Find where the given text appears and provide that cell's center as [X, Y] coordinate. 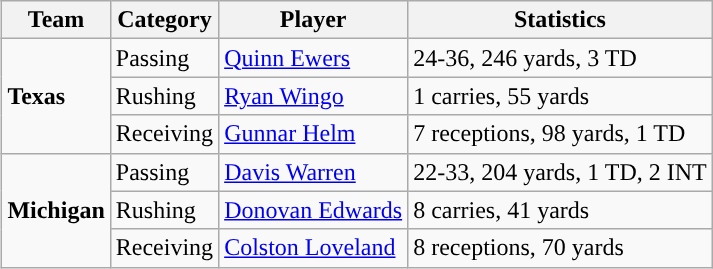
Davis Warren [314, 172]
7 receptions, 98 yards, 1 TD [560, 134]
1 carries, 55 yards [560, 96]
Category [164, 20]
Statistics [560, 20]
Quinn Ewers [314, 58]
8 receptions, 70 yards [560, 248]
Donovan Edwards [314, 210]
Colston Loveland [314, 248]
Ryan Wingo [314, 96]
Player [314, 20]
Gunnar Helm [314, 134]
22-33, 204 yards, 1 TD, 2 INT [560, 172]
Michigan [56, 210]
24-36, 246 yards, 3 TD [560, 58]
Team [56, 20]
8 carries, 41 yards [560, 210]
Texas [56, 96]
